Pinpoint the cell where the given text exists, returning its [x, y] midpoint coordinate. 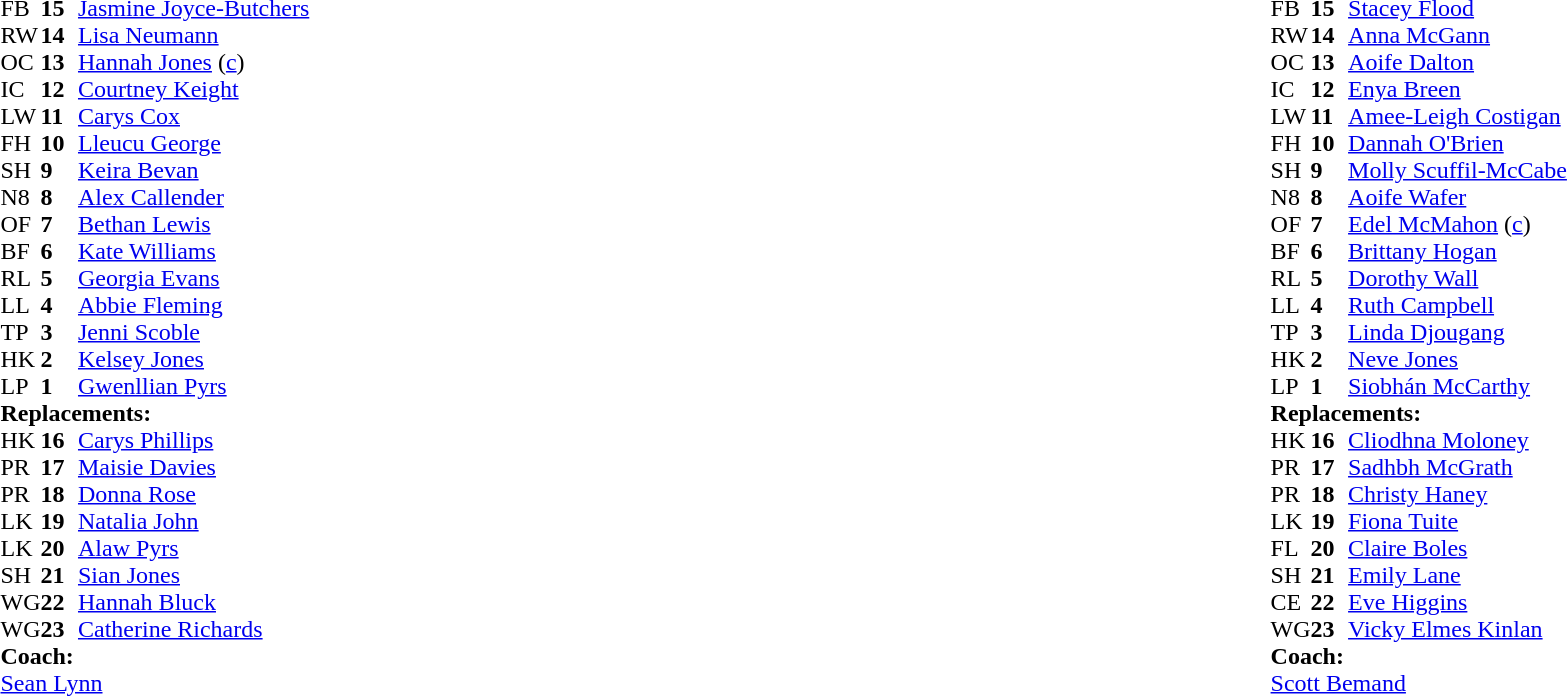
Bethan Lewis [194, 224]
Vicky Elmes Kinlan [1458, 630]
Courtney Keight [194, 90]
FL [1291, 548]
Sian Jones [194, 576]
Kelsey Jones [194, 360]
Hannah Bluck [194, 602]
Aoife Wafer [1458, 198]
Kate Williams [194, 252]
CE [1291, 602]
Ruth Campbell [1458, 306]
Christy Haney [1458, 494]
Aoife Dalton [1458, 62]
Georgia Evans [194, 278]
Catherine Richards [194, 630]
Molly Scuffil-McCabe [1458, 170]
Brittany Hogan [1458, 252]
Carys Phillips [194, 440]
Amee-Leigh Costigan [1458, 116]
Dorothy Wall [1458, 278]
Sadhbh McGrath [1458, 468]
Natalia John [194, 522]
Abbie Fleming [194, 306]
Eve Higgins [1458, 602]
Lleucu George [194, 144]
Lisa Neumann [194, 36]
Jenni Scoble [194, 332]
Fiona Tuite [1458, 522]
Dannah O'Brien [1458, 144]
Emily Lane [1458, 576]
Gwenllian Pyrs [194, 386]
Donna Rose [194, 494]
Anna McGann [1458, 36]
Alaw Pyrs [194, 548]
Alex Callender [194, 198]
Enya Breen [1458, 90]
Maisie Davies [194, 468]
Siobhán McCarthy [1458, 386]
Hannah Jones (c) [194, 62]
Linda Djougang [1458, 332]
Neve Jones [1458, 360]
Carys Cox [194, 116]
Claire Boles [1458, 548]
Keira Bevan [194, 170]
Cliodhna Moloney [1458, 440]
Edel McMahon (c) [1458, 224]
